Locate the cell with the specified text and output its [X, Y] center coordinate. 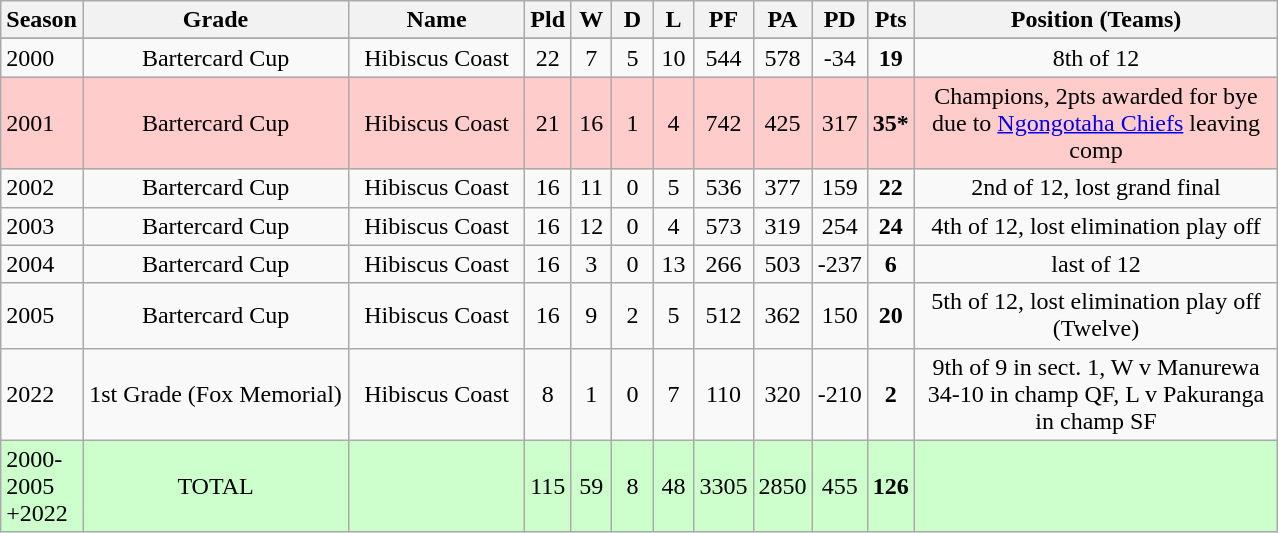
2000 [42, 58]
Position (Teams) [1096, 20]
12 [592, 226]
2850 [782, 486]
21 [548, 123]
8th of 12 [1096, 58]
362 [782, 316]
1st Grade (Fox Memorial) [215, 394]
13 [674, 264]
48 [674, 486]
-210 [840, 394]
2002 [42, 188]
Champions, 2pts awarded for bye due to Ngongotaha Chiefs leaving comp [1096, 123]
126 [890, 486]
Grade [215, 20]
Name [437, 20]
2005 [42, 316]
Pld [548, 20]
2004 [42, 264]
319 [782, 226]
11 [592, 188]
2nd of 12, lost grand final [1096, 188]
9 [592, 316]
PF [724, 20]
PA [782, 20]
35* [890, 123]
425 [782, 123]
D [632, 20]
317 [840, 123]
2022 [42, 394]
455 [840, 486]
3 [592, 264]
6 [890, 264]
150 [840, 316]
573 [724, 226]
24 [890, 226]
W [592, 20]
544 [724, 58]
4th of 12, lost elimination play off [1096, 226]
512 [724, 316]
266 [724, 264]
2001 [42, 123]
TOTAL [215, 486]
PD [840, 20]
110 [724, 394]
59 [592, 486]
Season [42, 20]
19 [890, 58]
Pts [890, 20]
3305 [724, 486]
5th of 12, lost elimination play off (Twelve) [1096, 316]
2000-2005 +2022 [42, 486]
L [674, 20]
377 [782, 188]
20 [890, 316]
2003 [42, 226]
-34 [840, 58]
-237 [840, 264]
503 [782, 264]
115 [548, 486]
578 [782, 58]
320 [782, 394]
9th of 9 in sect. 1, W v Manurewa 34-10 in champ QF, L v Pakuranga in champ SF [1096, 394]
10 [674, 58]
last of 12 [1096, 264]
742 [724, 123]
159 [840, 188]
254 [840, 226]
536 [724, 188]
